From the cell containing the given text, extract its center point as (x, y) coordinate. 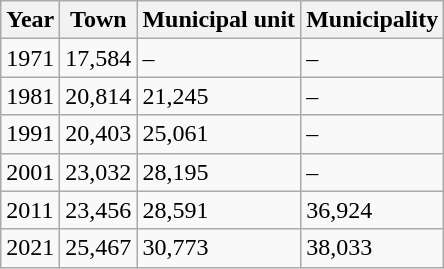
25,467 (98, 248)
30,773 (219, 248)
23,032 (98, 172)
2001 (30, 172)
Municipal unit (219, 20)
1971 (30, 58)
23,456 (98, 210)
1981 (30, 96)
Municipality (372, 20)
21,245 (219, 96)
38,033 (372, 248)
Town (98, 20)
28,195 (219, 172)
17,584 (98, 58)
20,814 (98, 96)
2011 (30, 210)
20,403 (98, 134)
1991 (30, 134)
2021 (30, 248)
25,061 (219, 134)
28,591 (219, 210)
Year (30, 20)
36,924 (372, 210)
